Find where the given text appears and provide that cell's center as (X, Y) coordinate. 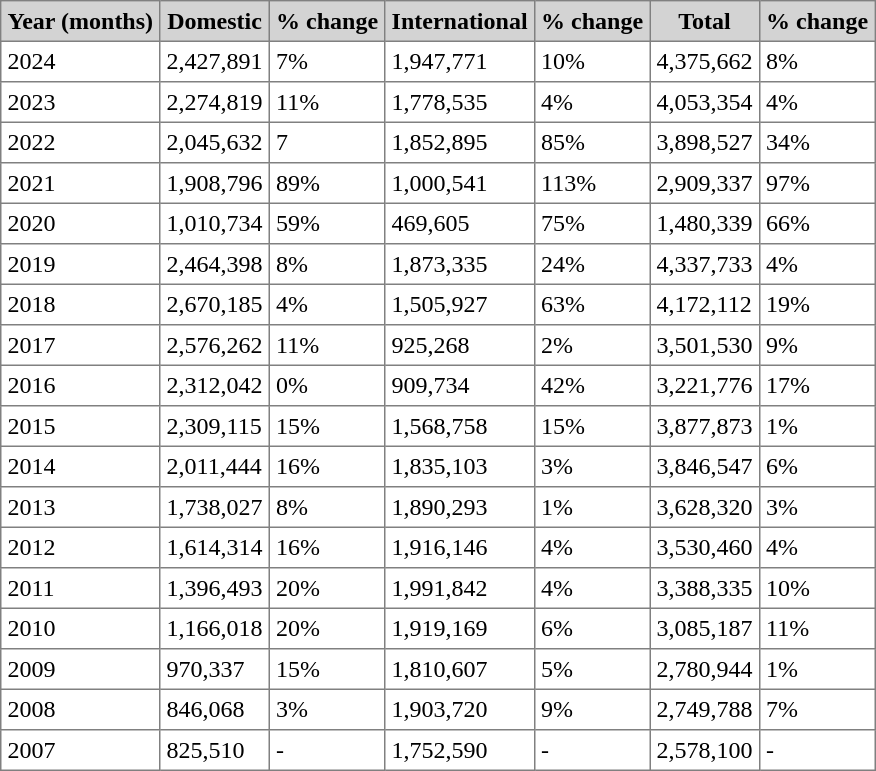
1,010,734 (215, 223)
42% (592, 385)
3,877,873 (705, 426)
1,396,493 (215, 588)
89% (327, 183)
469,605 (460, 223)
2017 (80, 345)
1,810,607 (460, 669)
1,852,895 (460, 142)
Total (705, 21)
2,749,788 (705, 709)
19% (817, 304)
2018 (80, 304)
2,780,944 (705, 669)
1,752,590 (460, 750)
Domestic (215, 21)
2008 (80, 709)
3,628,320 (705, 507)
3,501,530 (705, 345)
1,908,796 (215, 183)
2,274,819 (215, 102)
2024 (80, 61)
825,510 (215, 750)
1,166,018 (215, 628)
3,221,776 (705, 385)
24% (592, 264)
4,053,354 (705, 102)
Year (months) (80, 21)
2,578,100 (705, 750)
2011 (80, 588)
2015 (80, 426)
4,172,112 (705, 304)
2014 (80, 466)
63% (592, 304)
909,734 (460, 385)
2,464,398 (215, 264)
3,530,460 (705, 547)
2009 (80, 669)
International (460, 21)
1,835,103 (460, 466)
2007 (80, 750)
2,670,185 (215, 304)
1,916,146 (460, 547)
846,068 (215, 709)
2,045,632 (215, 142)
1,568,758 (460, 426)
3,846,547 (705, 466)
1,480,339 (705, 223)
1,947,771 (460, 61)
3,388,335 (705, 588)
2,309,115 (215, 426)
2,011,444 (215, 466)
4,375,662 (705, 61)
925,268 (460, 345)
2,312,042 (215, 385)
1,903,720 (460, 709)
2016 (80, 385)
2012 (80, 547)
2,427,891 (215, 61)
1,919,169 (460, 628)
85% (592, 142)
3,085,187 (705, 628)
97% (817, 183)
2013 (80, 507)
75% (592, 223)
2010 (80, 628)
0% (327, 385)
2023 (80, 102)
1,991,842 (460, 588)
3,898,527 (705, 142)
1,000,541 (460, 183)
5% (592, 669)
1,873,335 (460, 264)
2020 (80, 223)
66% (817, 223)
113% (592, 183)
7 (327, 142)
2022 (80, 142)
34% (817, 142)
1,890,293 (460, 507)
1,778,535 (460, 102)
1,505,927 (460, 304)
1,614,314 (215, 547)
2,576,262 (215, 345)
59% (327, 223)
4,337,733 (705, 264)
17% (817, 385)
2% (592, 345)
2,909,337 (705, 183)
970,337 (215, 669)
2021 (80, 183)
2019 (80, 264)
1,738,027 (215, 507)
